Provide the [X, Y] coordinate of the cell's center where the given text is located.  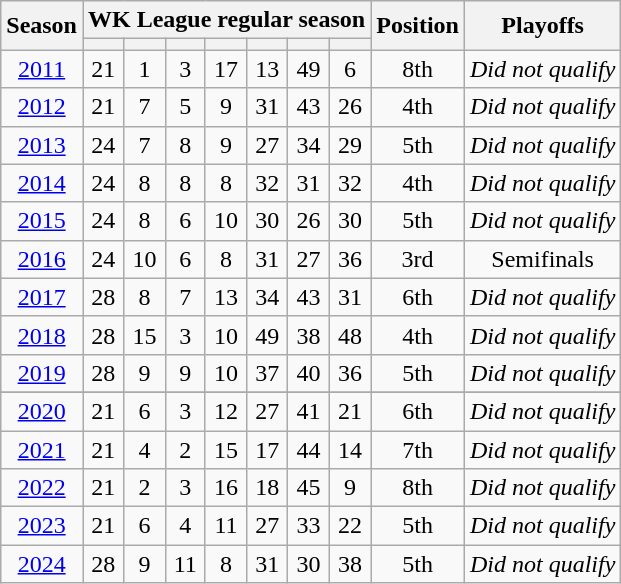
29 [350, 145]
41 [308, 411]
Season [42, 26]
45 [308, 488]
40 [308, 373]
48 [350, 335]
2019 [42, 373]
44 [308, 449]
Playoffs [542, 26]
2022 [42, 488]
WK League regular season [226, 20]
2023 [42, 526]
37 [268, 373]
Semifinals [542, 259]
2013 [42, 145]
12 [226, 411]
2021 [42, 449]
14 [350, 449]
2017 [42, 297]
3rd [418, 259]
33 [308, 526]
1 [144, 69]
5 [185, 107]
2014 [42, 183]
2018 [42, 335]
Position [418, 26]
2011 [42, 69]
22 [350, 526]
2016 [42, 259]
2020 [42, 411]
2015 [42, 221]
18 [268, 488]
2024 [42, 564]
2012 [42, 107]
7th [418, 449]
16 [226, 488]
